Output the (X, Y) coordinate of the center of the cell containing the given text.  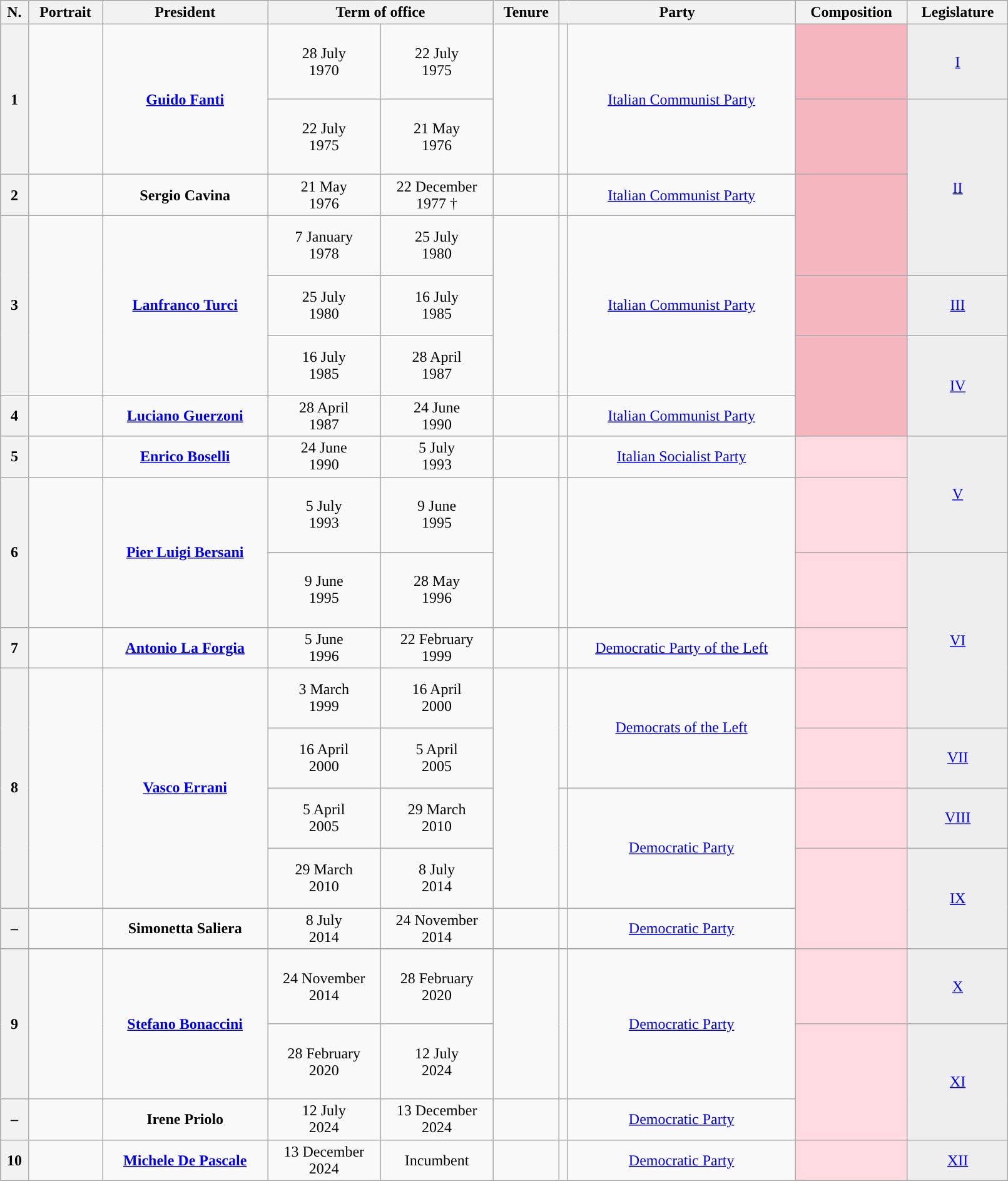
Stefano Bonaccini (185, 1024)
28 May1996 (437, 590)
Democrats of the Left (681, 728)
5 (14, 457)
III (957, 305)
Pier Luigi Bersani (185, 552)
Guido Fanti (185, 100)
7 (14, 647)
Vasco Errani (185, 788)
Incumbent (437, 1160)
Michele De Pascale (185, 1160)
Simonetta Saliera (185, 929)
Enrico Boselli (185, 457)
I (957, 62)
3 (14, 305)
1 (14, 100)
Luciano Guerzoni (185, 416)
6 (14, 552)
8 (14, 788)
XII (957, 1160)
Portrait (65, 13)
2 (14, 195)
Democratic Party of the Left (681, 647)
Italian Socialist Party (681, 457)
IX (957, 899)
President (185, 13)
XI (957, 1081)
V (957, 494)
7 January1978 (324, 245)
22 February1999 (437, 647)
Irene Priolo (185, 1119)
28 July1970 (324, 62)
Tenure (526, 13)
VIII (957, 818)
Composition (852, 13)
Legislature (957, 13)
9 (14, 1024)
X (957, 986)
22 December1977 † (437, 195)
II (957, 188)
VI (957, 640)
VII (957, 758)
4 (14, 416)
Party (677, 13)
Term of office (380, 13)
10 (14, 1160)
Sergio Cavina (185, 195)
IV (957, 386)
5 June1996 (324, 647)
Antonio La Forgia (185, 647)
Lanfranco Turci (185, 305)
3 March1999 (324, 698)
N. (14, 13)
